Pinpoint the cell where the given text exists, returning its [X, Y] midpoint coordinate. 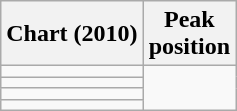
Chart (2010) [72, 34]
Peak position [189, 34]
